From the cell containing the given text, extract its center point as [x, y] coordinate. 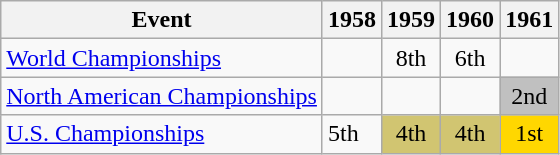
5th [352, 134]
1959 [412, 20]
1958 [352, 20]
World Championships [162, 58]
U.S. Championships [162, 134]
6th [470, 58]
2nd [530, 96]
1960 [470, 20]
North American Championships [162, 96]
1st [530, 134]
1961 [530, 20]
8th [412, 58]
Event [162, 20]
